Scan for the cell matching the given text and deliver its (X, Y) coordinate at center. 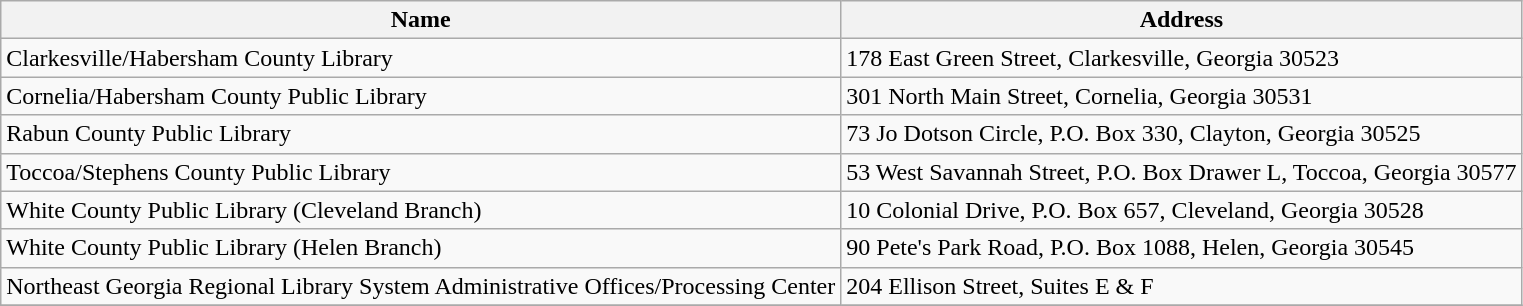
Rabun County Public Library (421, 134)
White County Public Library (Cleveland Branch) (421, 210)
Name (421, 20)
Northeast Georgia Regional Library System Administrative Offices/Processing Center (421, 286)
90 Pete's Park Road, P.O. Box 1088, Helen, Georgia 30545 (1182, 248)
White County Public Library (Helen Branch) (421, 248)
Clarkesville/Habersham County Library (421, 58)
178 East Green Street, Clarkesville, Georgia 30523 (1182, 58)
Cornelia/Habersham County Public Library (421, 96)
204 Ellison Street, Suites E & F (1182, 286)
53 West Savannah Street, P.O. Box Drawer L, Toccoa, Georgia 30577 (1182, 172)
10 Colonial Drive, P.O. Box 657, Cleveland, Georgia 30528 (1182, 210)
Toccoa/Stephens County Public Library (421, 172)
301 North Main Street, Cornelia, Georgia 30531 (1182, 96)
Address (1182, 20)
73 Jo Dotson Circle, P.O. Box 330, Clayton, Georgia 30525 (1182, 134)
